Determine the (x, y) coordinate at the center of the cell enclosing the given text.  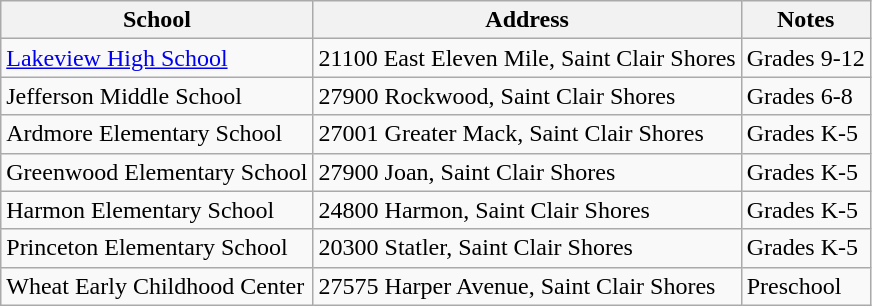
Grades 6-8 (806, 96)
Lakeview High School (157, 58)
School (157, 20)
Wheat Early Childhood Center (157, 286)
Grades 9-12 (806, 58)
Greenwood Elementary School (157, 172)
21100 East Eleven Mile, Saint Clair Shores (527, 58)
Notes (806, 20)
Ardmore Elementary School (157, 134)
24800 Harmon, Saint Clair Shores (527, 210)
27001 Greater Mack, Saint Clair Shores (527, 134)
Preschool (806, 286)
Address (527, 20)
Princeton Elementary School (157, 248)
27575 Harper Avenue, Saint Clair Shores (527, 286)
27900 Rockwood, Saint Clair Shores (527, 96)
20300 Statler, Saint Clair Shores (527, 248)
Harmon Elementary School (157, 210)
27900 Joan, Saint Clair Shores (527, 172)
Jefferson Middle School (157, 96)
